Extract the [X, Y] coordinate from the center of the cell holding the provided text.  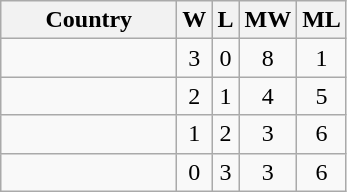
5 [322, 96]
ML [322, 20]
4 [268, 96]
MW [268, 20]
L [226, 20]
W [194, 20]
Country [89, 20]
8 [268, 58]
